Identify which cell holds the provided text, then report its (X, Y) central coordinate. 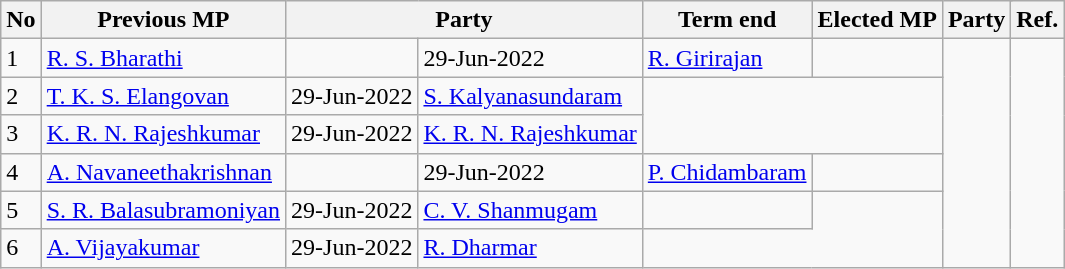
Elected MP (877, 20)
1 (21, 58)
S. R. Balasubramoniyan (163, 210)
Previous MP (163, 20)
A. Vijayakumar (163, 248)
S. Kalyanasundaram (530, 96)
6 (21, 248)
2 (21, 96)
R. Dharmar (530, 248)
Term end (727, 20)
C. V. Shanmugam (530, 210)
Ref. (1038, 20)
T. K. S. Elangovan (163, 96)
R. S. Bharathi (163, 58)
P. Chidambaram (727, 172)
A. Navaneethakrishnan (163, 172)
3 (21, 134)
4 (21, 172)
No (21, 20)
R. Girirajan (727, 58)
5 (21, 210)
